Search for the cell housing the specified text and yield its (x, y) center coordinate. 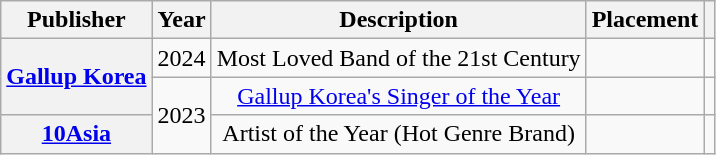
Description (398, 20)
2024 (182, 58)
Placement (645, 20)
Gallup Korea (76, 77)
Artist of the Year (Hot Genre Brand) (398, 134)
Publisher (76, 20)
2023 (182, 115)
Gallup Korea's Singer of the Year (398, 96)
10Asia (76, 134)
Most Loved Band of the 21st Century (398, 58)
Year (182, 20)
